Search for the cell housing the specified text and yield its [X, Y] center coordinate. 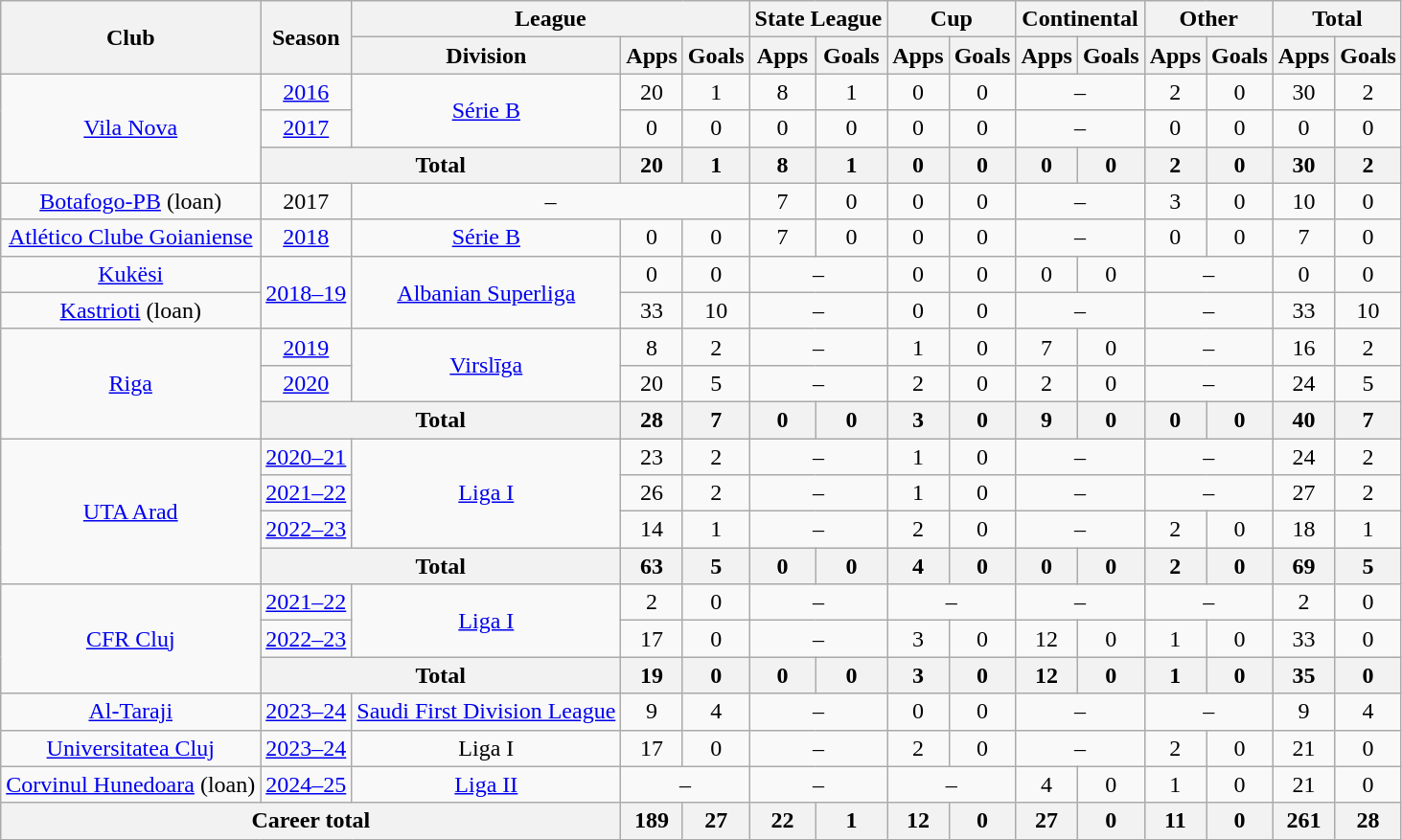
Virslīga [487, 365]
2018–19 [307, 292]
22 [782, 821]
2024–25 [307, 784]
Universitatea Cluj [130, 748]
Kastrioti (loan) [130, 310]
2019 [307, 347]
23 [652, 457]
35 [1303, 675]
Career total [310, 821]
26 [652, 493]
69 [1303, 566]
Cup [952, 19]
League [550, 19]
Liga II [487, 784]
Albanian Superliga [487, 292]
2020–21 [307, 457]
Club [130, 37]
Al-Taraji [130, 712]
189 [652, 821]
16 [1303, 347]
Vila Nova [130, 128]
Corvinul Hunedoara (loan) [130, 784]
State League [818, 19]
63 [652, 566]
Kukësi [130, 274]
UTA Arad [130, 511]
2016 [307, 92]
261 [1303, 821]
14 [652, 530]
Botafogo-PB (loan) [130, 201]
Season [307, 37]
Riga [130, 383]
CFR Cluj [130, 639]
2018 [307, 238]
Atlético Clube Goianiense [130, 238]
11 [1175, 821]
Division [487, 56]
Other [1208, 19]
19 [652, 675]
40 [1303, 420]
Saudi First Division League [487, 712]
2020 [307, 383]
Continental [1080, 19]
18 [1303, 530]
